Find where the given text appears and provide that cell's center as [x, y] coordinate. 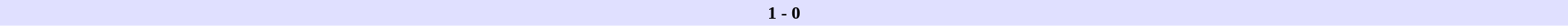
1 - 0 [784, 13]
